Locate the cell with the specified text and output its [x, y] center coordinate. 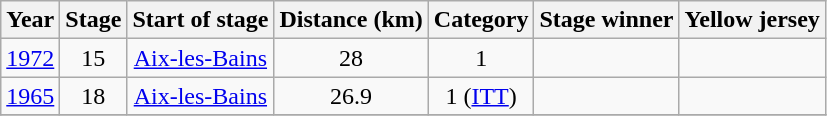
Stage [94, 20]
Distance (km) [351, 20]
28 [351, 58]
Year [30, 20]
Yellow jersey [752, 20]
Category [481, 20]
1 (ITT) [481, 96]
18 [94, 96]
Start of stage [200, 20]
15 [94, 58]
26.9 [351, 96]
1965 [30, 96]
Stage winner [606, 20]
1 [481, 58]
1972 [30, 58]
